Extract the (x, y) coordinate from the center of the cell holding the provided text.  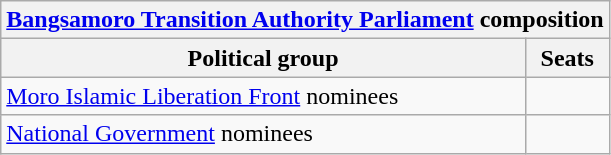
Bangsamoro Transition Authority Parliament composition (305, 20)
Seats (567, 58)
National Government nominees (264, 134)
Political group (264, 58)
Moro Islamic Liberation Front nominees (264, 96)
